Return the [X, Y] coordinate for the center point of the cell that contains the specified text.  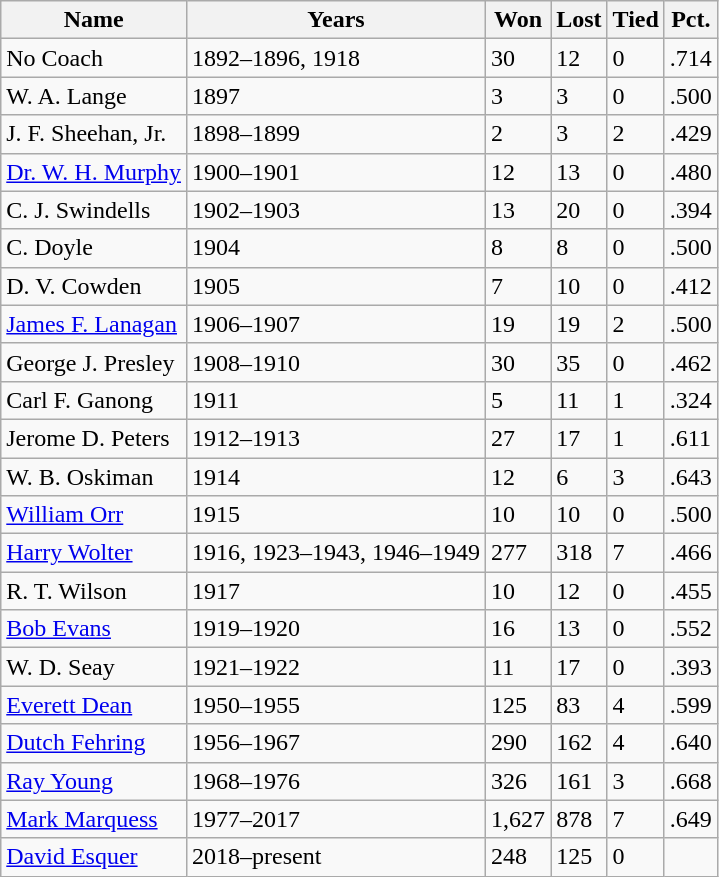
Pct. [690, 20]
878 [579, 819]
326 [518, 781]
.599 [690, 705]
.640 [690, 743]
1968–1976 [336, 781]
1898–1899 [336, 134]
.393 [690, 667]
1892–1896, 1918 [336, 58]
248 [518, 857]
.462 [690, 362]
R. T. Wilson [94, 591]
1919–1920 [336, 629]
1917 [336, 591]
.668 [690, 781]
James F. Lanagan [94, 324]
.480 [690, 172]
Jerome D. Peters [94, 438]
1908–1910 [336, 362]
1906–1907 [336, 324]
5 [518, 400]
35 [579, 362]
.394 [690, 210]
27 [518, 438]
J. F. Sheehan, Jr. [94, 134]
1950–1955 [336, 705]
Ray Young [94, 781]
D. V. Cowden [94, 286]
1900–1901 [336, 172]
Name [94, 20]
.552 [690, 629]
.649 [690, 819]
.466 [690, 553]
.324 [690, 400]
C. Doyle [94, 248]
George J. Presley [94, 362]
1902–1903 [336, 210]
1897 [336, 96]
Mark Marquess [94, 819]
Dr. W. H. Murphy [94, 172]
.714 [690, 58]
W. A. Lange [94, 96]
1914 [336, 477]
No Coach [94, 58]
Dutch Fehring [94, 743]
Everett Dean [94, 705]
1904 [336, 248]
1977–2017 [336, 819]
C. J. Swindells [94, 210]
318 [579, 553]
William Orr [94, 515]
Lost [579, 20]
6 [579, 477]
161 [579, 781]
Tied [636, 20]
83 [579, 705]
1912–1913 [336, 438]
1,627 [518, 819]
David Esquer [94, 857]
1916, 1923–1943, 1946–1949 [336, 553]
.412 [690, 286]
277 [518, 553]
Carl F. Ganong [94, 400]
1956–1967 [336, 743]
.611 [690, 438]
W. B. Oskiman [94, 477]
1915 [336, 515]
1911 [336, 400]
.455 [690, 591]
.429 [690, 134]
.643 [690, 477]
Years [336, 20]
W. D. Seay [94, 667]
16 [518, 629]
Bob Evans [94, 629]
1921–1922 [336, 667]
1905 [336, 286]
290 [518, 743]
162 [579, 743]
Won [518, 20]
20 [579, 210]
2018–present [336, 857]
Harry Wolter [94, 553]
